Locate the cell with the specified text and output its (X, Y) center coordinate. 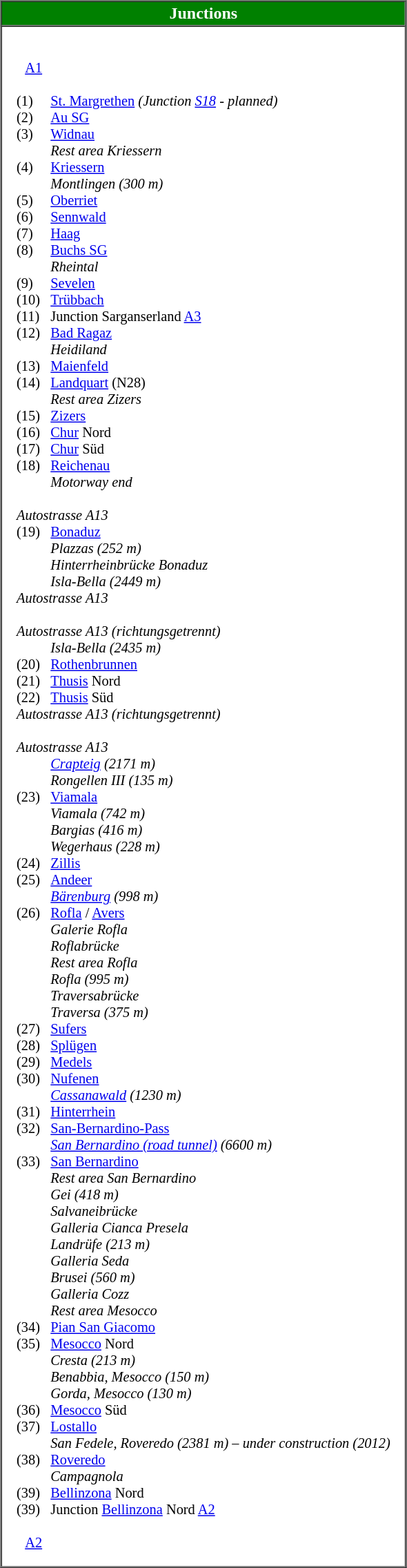
(32) (33, 1129)
Isla-Bella (2449 m) (220, 582)
(18) (33, 466)
Rest area Zizers (220, 400)
Bellinzona Nord (220, 1493)
(9) (33, 284)
Hinterrhein (220, 1112)
St. Margrethen (Junction S18 - planned) (220, 101)
A1 (33, 68)
(38) (33, 1460)
Thusis Nord (220, 681)
(8) (33, 251)
(2) (33, 118)
(16) (33, 433)
(37) (33, 1427)
Rest area San Bernardino (220, 1179)
Gei (418 m) (220, 1195)
Kriessern (220, 168)
Medels (220, 1063)
Chur Nord (220, 433)
(34) (33, 1328)
Traversabrücke (220, 996)
Bärenburg (998 m) (220, 897)
(14) (33, 383)
Landquart (N28) (220, 383)
Salvaneibrücke (220, 1212)
Cassanawald (1230 m) (220, 1096)
Motorway end (220, 483)
Pian San Giacomo (220, 1328)
Sufers (220, 1029)
Heidiland (220, 350)
Mesocco Süd (220, 1411)
Au SG (220, 118)
Mesocco Nord (220, 1344)
(5) (33, 201)
Galleria Cianca Presela (220, 1228)
Andeer (220, 880)
Bargias (416 m) (220, 831)
Nufenen (220, 1079)
Viamala (220, 797)
Gorda, Mesocco (130 m) (220, 1394)
Brusei (560 m) (220, 1278)
Rofla (995 m) (220, 980)
Junction Bellinzona Nord A2 (220, 1510)
Galleria Cozz (220, 1295)
Rest area Rofla (220, 963)
Rest area Mesocco (220, 1311)
Galerie Rofla (220, 930)
Sevelen (220, 284)
Rongellen III (135 m) (220, 781)
Widnau (220, 135)
Roflabrücke (220, 947)
Haag (220, 234)
Benabbia, Mesocco (150 m) (220, 1377)
Traversa (375 m) (220, 1013)
Trübbach (220, 300)
Crapteig (2171 m) (220, 764)
(6) (33, 217)
Junctions (204, 14)
(29) (33, 1063)
(26) (33, 913)
(17) (33, 449)
(1) (33, 101)
(11) (33, 317)
Reichenau (220, 466)
Bonaduz (220, 532)
Campagnola (220, 1477)
San Bernardino (220, 1162)
Lostallo (220, 1427)
Buchs SG (220, 251)
Rest area Kriessern (220, 151)
Rothenbrunnen (220, 665)
Chur Süd (220, 449)
(25) (33, 880)
(20) (33, 665)
Cresta (213 m) (220, 1361)
(30) (33, 1079)
Bad Ragaz (220, 333)
A2 (33, 1543)
San Fedele, Roveredo (2381 m) – under construction (2012) (220, 1444)
Sennwald (220, 217)
(33) (33, 1162)
San Bernardino (road tunnel) (6600 m) (220, 1145)
Thusis Süd (220, 698)
(31) (33, 1112)
(24) (33, 864)
Hinterrheinbrücke Bonaduz (220, 565)
(15) (33, 416)
Galleria Seda (220, 1261)
Wegerhaus (228 m) (220, 847)
(21) (33, 681)
Isla-Bella (2435 m) (220, 648)
(36) (33, 1411)
Montlingen (300 m) (220, 184)
(22) (33, 698)
Plazzas (252 m) (220, 549)
(23) (33, 797)
Landrüfe (213 m) (220, 1245)
Splügen (220, 1046)
Rheintal (220, 267)
(13) (33, 367)
Oberriet (220, 201)
Roveredo (220, 1460)
Rofla / Avers (220, 913)
(4) (33, 168)
(35) (33, 1344)
(27) (33, 1029)
(28) (33, 1046)
(3) (33, 135)
(19) (33, 532)
(12) (33, 333)
Zizers (220, 416)
San-Bernardino-Pass (220, 1129)
Junction Sarganserland A3 (220, 317)
(7) (33, 234)
(10) (33, 300)
Viamala (742 m) (220, 814)
Maienfeld (220, 367)
Zillis (220, 864)
